From the cell containing the given text, extract its center point as (x, y) coordinate. 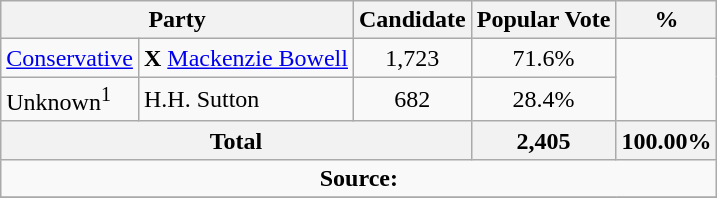
Total (236, 140)
682 (412, 100)
% (666, 20)
1,723 (412, 58)
2,405 (544, 140)
X Mackenzie Bowell (246, 58)
Party (178, 20)
Candidate (412, 20)
H.H. Sutton (246, 100)
Unknown1 (70, 100)
71.6% (544, 58)
28.4% (544, 100)
100.00% (666, 140)
Popular Vote (544, 20)
Conservative (70, 58)
Source: (359, 178)
